Scan for the cell matching the given text and deliver its [X, Y] coordinate at center. 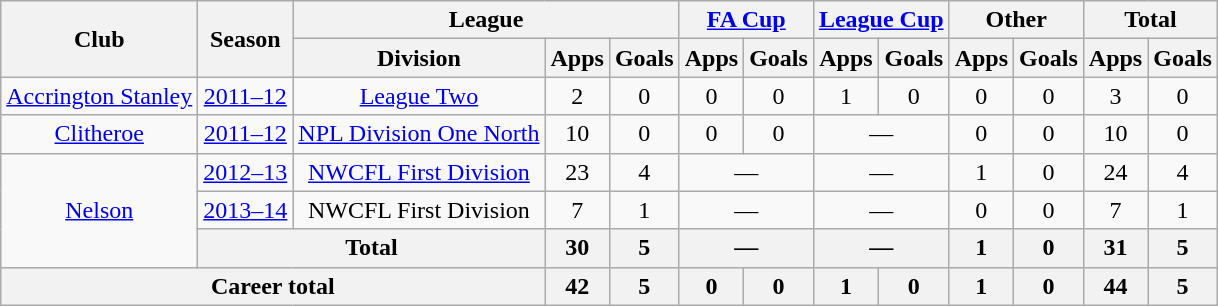
Club [100, 39]
League Two [419, 96]
2013–14 [246, 210]
FA Cup [746, 20]
2012–13 [246, 172]
42 [577, 286]
3 [1115, 96]
NPL Division One North [419, 134]
Season [246, 39]
Career total [273, 286]
24 [1115, 172]
League Cup [881, 20]
Other [1016, 20]
31 [1115, 248]
Clitheroe [100, 134]
23 [577, 172]
League [486, 20]
44 [1115, 286]
Division [419, 58]
30 [577, 248]
2 [577, 96]
Accrington Stanley [100, 96]
Nelson [100, 210]
